Determine the [x, y] coordinate at the center of the cell enclosing the given text.  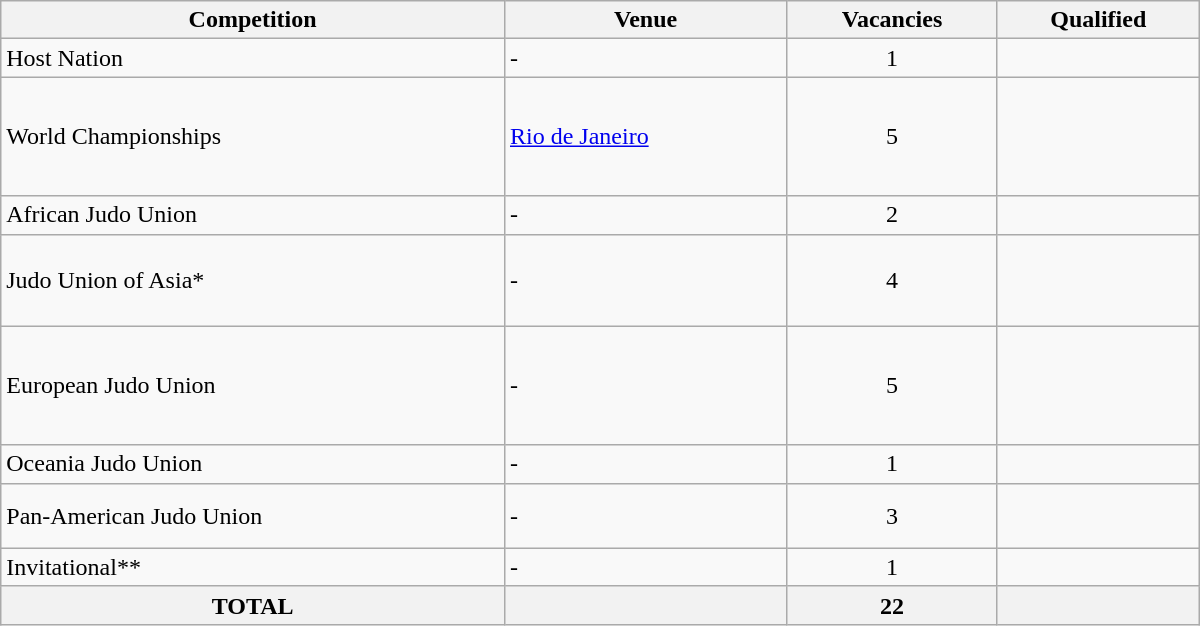
4 [892, 280]
Vacancies [892, 20]
Pan-American Judo Union [253, 516]
Judo Union of Asia* [253, 280]
Competition [253, 20]
Rio de Janeiro [645, 136]
Venue [645, 20]
Invitational** [253, 567]
Qualified [1098, 20]
Host Nation [253, 58]
Oceania Judo Union [253, 464]
2 [892, 215]
22 [892, 605]
3 [892, 516]
European Judo Union [253, 386]
TOTAL [253, 605]
African Judo Union [253, 215]
World Championships [253, 136]
